Provide the [x, y] coordinate of the cell's center where the given text is located.  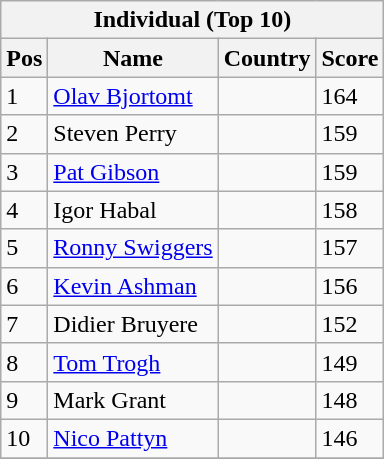
1 [24, 96]
149 [350, 362]
7 [24, 324]
8 [24, 362]
158 [350, 210]
3 [24, 172]
148 [350, 400]
6 [24, 286]
2 [24, 134]
Country [267, 58]
Didier Bruyere [133, 324]
Score [350, 58]
Kevin Ashman [133, 286]
Pat Gibson [133, 172]
156 [350, 286]
Tom Trogh [133, 362]
157 [350, 248]
Nico Pattyn [133, 438]
5 [24, 248]
Pos [24, 58]
Steven Perry [133, 134]
4 [24, 210]
Olav Bjortomt [133, 96]
10 [24, 438]
Ronny Swiggers [133, 248]
146 [350, 438]
Igor Habal [133, 210]
9 [24, 400]
152 [350, 324]
Individual (Top 10) [192, 20]
Mark Grant [133, 400]
164 [350, 96]
Name [133, 58]
